Detect which cell encompasses the target text, then output its [x, y] center coordinate. 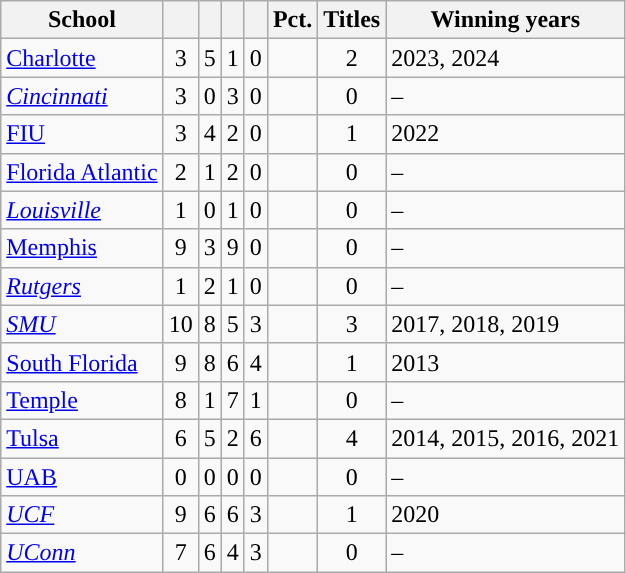
FIU [82, 134]
Cincinnati [82, 96]
SMU [82, 324]
2017, 2018, 2019 [506, 324]
UCF [82, 515]
2023, 2024 [506, 58]
UAB [82, 477]
Winning years [506, 20]
South Florida [82, 362]
Memphis [82, 248]
Charlotte [82, 58]
Temple [82, 400]
2014, 2015, 2016, 2021 [506, 438]
Tulsa [82, 438]
2013 [506, 362]
2022 [506, 134]
10 [180, 324]
Florida Atlantic [82, 172]
Titles [352, 20]
Pct. [292, 20]
UConn [82, 553]
Rutgers [82, 286]
School [82, 20]
Louisville [82, 210]
2020 [506, 515]
